Detect which cell encompasses the target text, then output its (X, Y) center coordinate. 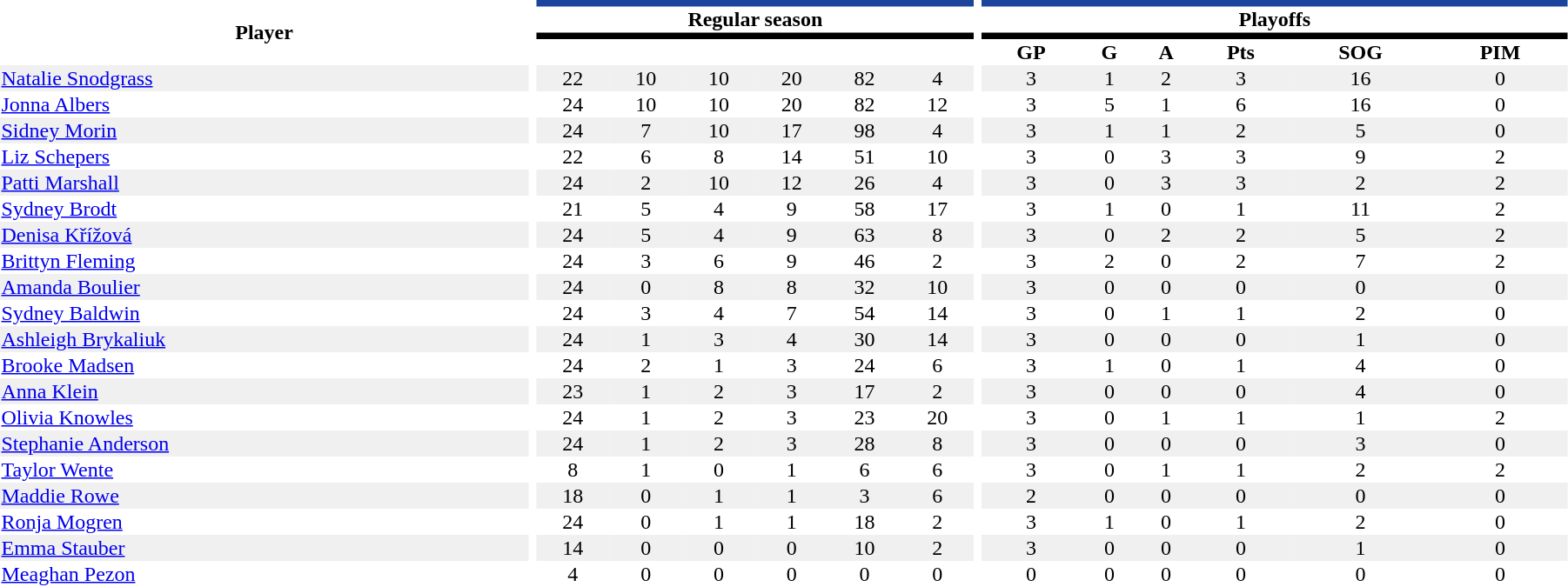
54 (865, 313)
Sidney Morin (265, 130)
Regular season (755, 19)
28 (865, 444)
Natalie Snodgrass (265, 78)
11 (1361, 209)
Olivia Knowles (265, 417)
Liz Schepers (265, 157)
21 (573, 209)
Brooke Madsen (265, 365)
Taylor Wente (265, 470)
Sydney Baldwin (265, 313)
Pts (1241, 52)
Sydney Brodt (265, 209)
Patti Marshall (265, 183)
A (1166, 52)
Denisa Křížová (265, 235)
Player (265, 33)
PIM (1500, 52)
98 (865, 130)
Playoffs (1276, 19)
30 (865, 339)
Brittyn Fleming (265, 261)
Maddie Rowe (265, 496)
46 (865, 261)
51 (865, 157)
26 (865, 183)
GP (1032, 52)
Ashleigh Brykaliuk (265, 339)
Ronja Mogren (265, 522)
32 (865, 287)
Meaghan Pezon (265, 574)
SOG (1361, 52)
Jonna Albers (265, 104)
Anna Klein (265, 391)
Amanda Boulier (265, 287)
Emma Stauber (265, 548)
58 (865, 209)
Stephanie Anderson (265, 444)
G (1109, 52)
63 (865, 235)
